Identify which cell holds the provided text, then report its (X, Y) central coordinate. 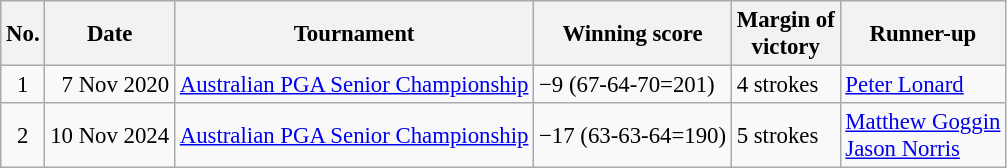
−9 (67-64-70=201) (633, 85)
No. (23, 34)
Matthew Goggin Jason Norris (923, 136)
5 strokes (786, 136)
7 Nov 2020 (110, 85)
Winning score (633, 34)
1 (23, 85)
Date (110, 34)
Tournament (354, 34)
2 (23, 136)
Margin ofvictory (786, 34)
Runner-up (923, 34)
4 strokes (786, 85)
Peter Lonard (923, 85)
10 Nov 2024 (110, 136)
−17 (63-63-64=190) (633, 136)
